Return the [X, Y] coordinate for the center point of the cell that contains the specified text.  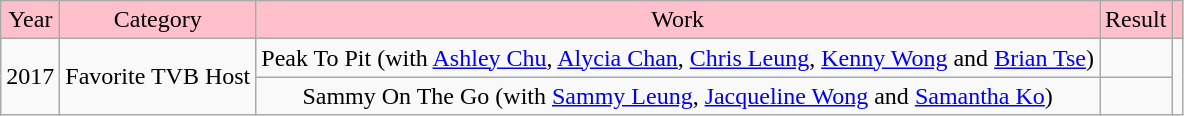
2017 [30, 77]
Work [678, 20]
Sammy On The Go (with Sammy Leung, Jacqueline Wong and Samantha Ko) [678, 96]
Year [30, 20]
Peak To Pit (with Ashley Chu, Alycia Chan, Chris Leung, Kenny Wong and Brian Tse) [678, 58]
Category [158, 20]
Favorite TVB Host [158, 77]
Result [1136, 20]
